Output the (X, Y) coordinate of the center of the cell containing the given text.  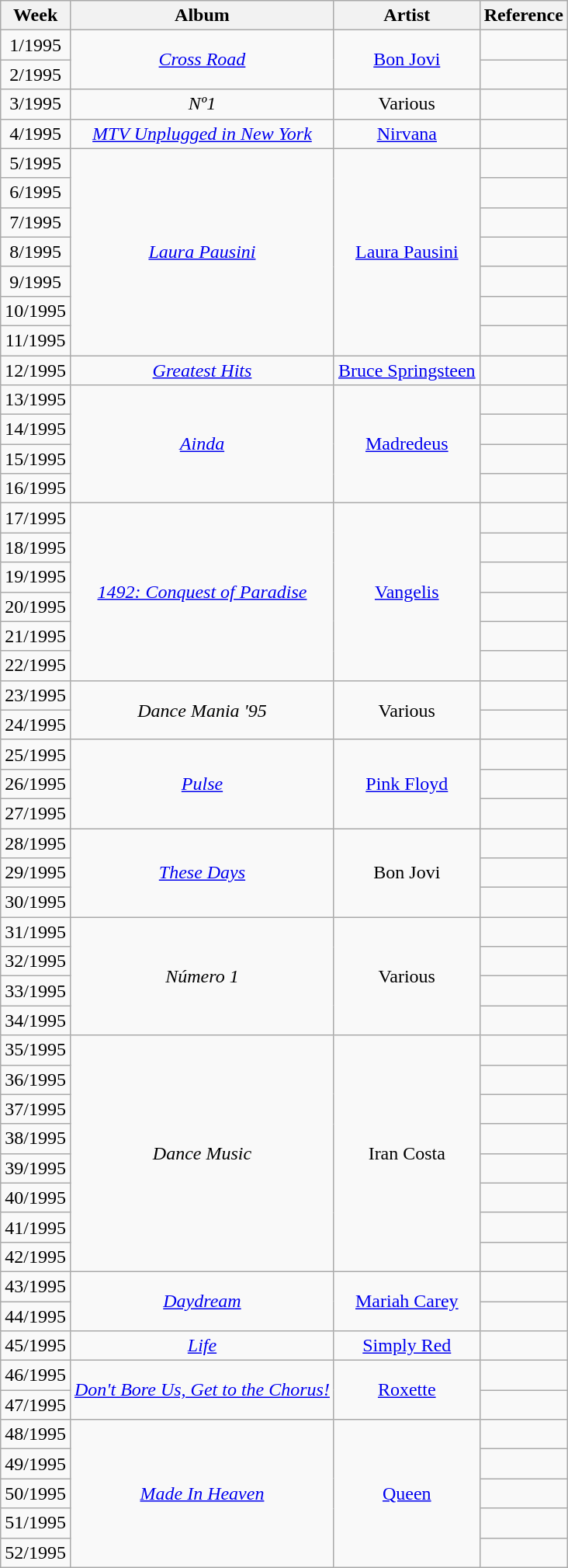
19/1995 (36, 577)
These Days (202, 872)
49/1995 (36, 1464)
31/1995 (36, 932)
16/1995 (36, 488)
45/1995 (36, 1346)
34/1995 (36, 1020)
39/1995 (36, 1168)
35/1995 (36, 1050)
52/1995 (36, 1552)
36/1995 (36, 1080)
38/1995 (36, 1139)
Mariah Carey (407, 1301)
2/1995 (36, 75)
41/1995 (36, 1227)
12/1995 (36, 370)
Iran Costa (407, 1153)
Vangelis (407, 592)
Número 1 (202, 976)
Made In Heaven (202, 1493)
Roxette (407, 1390)
MTV Unplugged in New York (202, 134)
33/1995 (36, 991)
Cross Road (202, 60)
37/1995 (36, 1109)
7/1995 (36, 222)
10/1995 (36, 311)
32/1995 (36, 961)
Ainda (202, 444)
Reference (523, 16)
51/1995 (36, 1523)
Queen (407, 1493)
Madredeus (407, 444)
27/1995 (36, 813)
25/1995 (36, 754)
23/1995 (36, 695)
Week (36, 16)
11/1995 (36, 340)
Nº1 (202, 104)
Album (202, 16)
4/1995 (36, 134)
Pulse (202, 784)
26/1995 (36, 784)
46/1995 (36, 1375)
14/1995 (36, 429)
30/1995 (36, 902)
Pink Floyd (407, 784)
47/1995 (36, 1405)
29/1995 (36, 873)
Artist (407, 16)
Daydream (202, 1301)
8/1995 (36, 252)
Dance Mania '95 (202, 710)
Dance Music (202, 1153)
9/1995 (36, 281)
20/1995 (36, 607)
Greatest Hits (202, 370)
17/1995 (36, 518)
1/1995 (36, 45)
44/1995 (36, 1316)
Life (202, 1346)
1492: Conquest of Paradise (202, 592)
50/1995 (36, 1493)
6/1995 (36, 193)
Nirvana (407, 134)
28/1995 (36, 843)
22/1995 (36, 666)
18/1995 (36, 548)
24/1995 (36, 725)
13/1995 (36, 400)
40/1995 (36, 1198)
Don't Bore Us, Get to the Chorus! (202, 1390)
42/1995 (36, 1257)
Bruce Springsteen (407, 370)
Simply Red (407, 1346)
21/1995 (36, 636)
15/1995 (36, 459)
48/1995 (36, 1434)
5/1995 (36, 163)
3/1995 (36, 104)
43/1995 (36, 1286)
